Scan for the cell matching the given text and deliver its (x, y) coordinate at center. 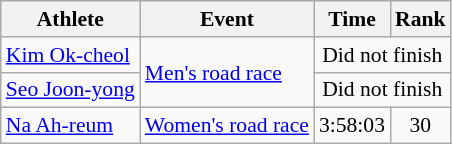
Event (227, 19)
Men's road race (227, 72)
Time (352, 19)
Na Ah-reum (70, 126)
Seo Joon-yong (70, 90)
Rank (420, 19)
30 (420, 126)
3:58:03 (352, 126)
Women's road race (227, 126)
Kim Ok-cheol (70, 55)
Athlete (70, 19)
